From the cell containing the given text, extract its center point as [x, y] coordinate. 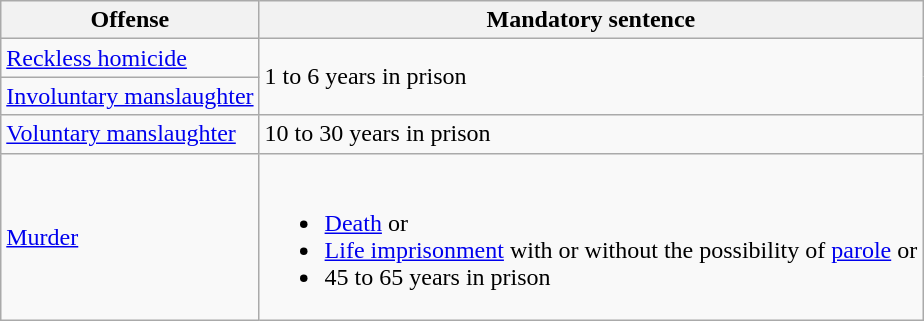
Reckless homicide [130, 58]
Death orLife imprisonment with or without the possibility of parole or45 to 65 years in prison [591, 236]
Involuntary manslaughter [130, 96]
Murder [130, 236]
Voluntary manslaughter [130, 134]
Mandatory sentence [591, 20]
10 to 30 years in prison [591, 134]
1 to 6 years in prison [591, 77]
Offense [130, 20]
